Output the (X, Y) coordinate of the center of the cell containing the given text.  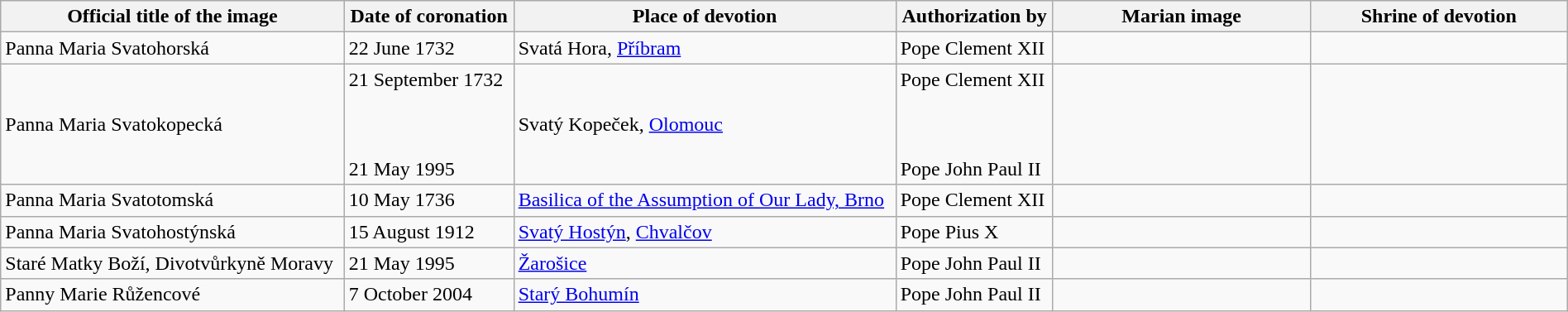
Svatý Kopeček, Olomouc (705, 124)
7 October 2004 (428, 295)
Basilica of the Assumption of Our Lady, Brno (705, 200)
Official title of the image (172, 17)
Staré Matky Boží, Divotvůrkyně Moravy (172, 263)
Svatý Hostýn, Chvalčov (705, 232)
Panna Maria Svatohorská (172, 48)
21 May 1995 (428, 263)
Panna Maria Svatotomská (172, 200)
Pope Pius X (974, 232)
Authorization by (974, 17)
Panna Maria Svatokopecká (172, 124)
21 September 173221 May 1995 (428, 124)
22 June 1732 (428, 48)
Žarošice (705, 263)
15 August 1912 (428, 232)
Svatá Hora, Příbram (705, 48)
Marian image (1181, 17)
Panna Maria Svatohostýnská (172, 232)
Shrine of devotion (1439, 17)
Date of coronation (428, 17)
Panny Marie Růžencové (172, 295)
10 May 1736 (428, 200)
Place of devotion (705, 17)
Pope Clement XIIPope John Paul II (974, 124)
Starý Bohumín (705, 295)
